Capture the cell that displays the provided text and extract its (X, Y) central coordinate. 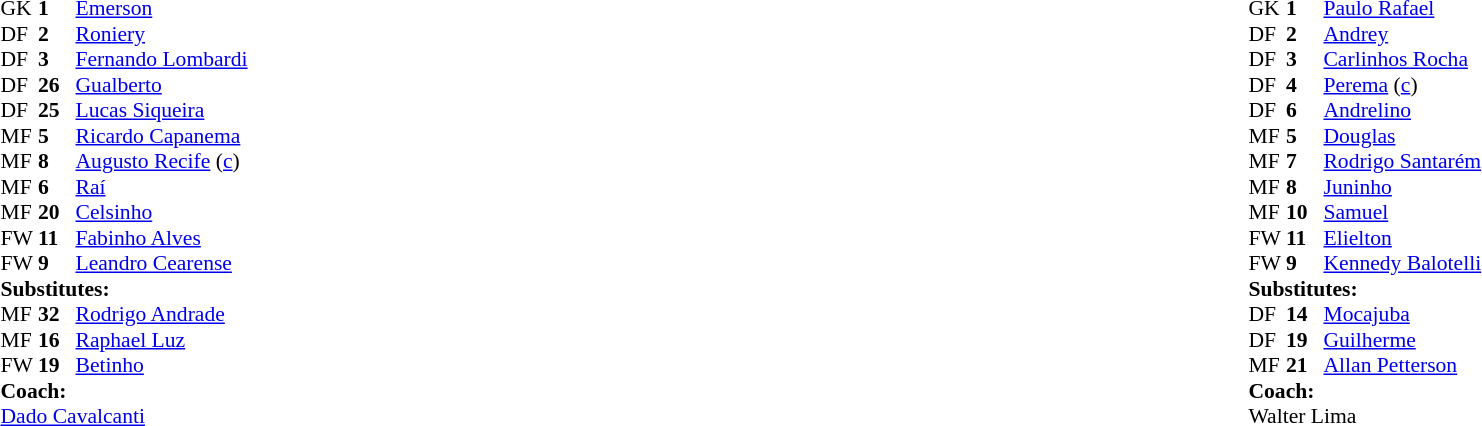
Samuel (1402, 213)
20 (57, 213)
Gualberto (162, 85)
Mocajuba (1402, 315)
32 (57, 315)
Guilherme (1402, 340)
Fernando Lombardi (162, 59)
Roniery (162, 34)
Carlinhos Rocha (1402, 59)
Andrey (1402, 34)
Lucas Siqueira (162, 111)
21 (1305, 365)
Allan Petterson (1402, 365)
Andrelino (1402, 111)
25 (57, 111)
Betinho (162, 365)
Fabinho Alves (162, 238)
Juninho (1402, 187)
Perema (c) (1402, 85)
Rodrigo Santarém (1402, 161)
26 (57, 85)
Leandro Cearense (162, 263)
Augusto Recife (c) (162, 161)
Raphael Luz (162, 340)
16 (57, 340)
Rodrigo Andrade (162, 315)
Douglas (1402, 136)
10 (1305, 213)
4 (1305, 85)
Elielton (1402, 238)
Celsinho (162, 213)
Ricardo Capanema (162, 136)
Kennedy Balotelli (1402, 263)
14 (1305, 315)
Raí (162, 187)
7 (1305, 161)
